Determine the [X, Y] coordinate at the center of the cell enclosing the given text.  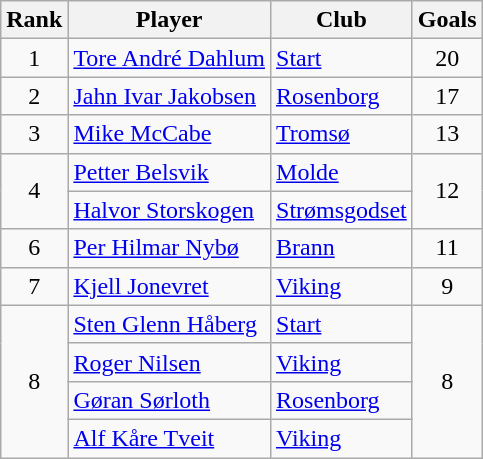
3 [34, 134]
Gøran Sørloth [170, 400]
Jahn Ivar Jakobsen [170, 96]
Strømsgodset [342, 210]
17 [447, 96]
Player [170, 20]
Tore André Dahlum [170, 58]
11 [447, 248]
20 [447, 58]
Sten Glenn Håberg [170, 324]
1 [34, 58]
4 [34, 191]
Petter Belsvik [170, 172]
13 [447, 134]
Rank [34, 20]
9 [447, 286]
Per Hilmar Nybø [170, 248]
Tromsø [342, 134]
2 [34, 96]
Brann [342, 248]
Roger Nilsen [170, 362]
Kjell Jonevret [170, 286]
7 [34, 286]
Alf Kåre Tveit [170, 438]
Goals [447, 20]
Club [342, 20]
Molde [342, 172]
12 [447, 191]
Mike McCabe [170, 134]
Halvor Storskogen [170, 210]
6 [34, 248]
